Extract the (x, y) coordinate from the center of the cell holding the provided text.  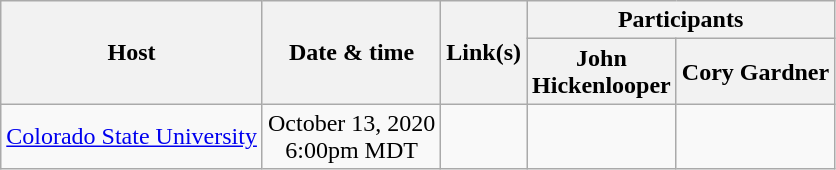
Host (132, 52)
Colorado State University (132, 136)
JohnHickenlooper (602, 72)
Date & time (351, 52)
October 13, 20206:00pm MDT (351, 136)
Participants (681, 20)
Cory Gardner (755, 72)
Link(s) (484, 52)
